Detect which cell encompasses the target text, then output its [X, Y] center coordinate. 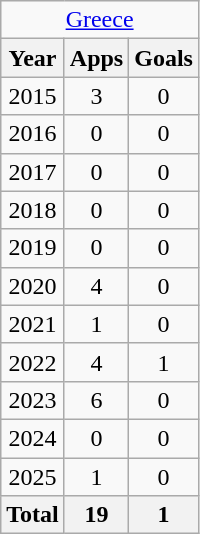
2025 [33, 477]
2016 [33, 134]
2022 [33, 362]
Year [33, 58]
6 [96, 400]
2015 [33, 96]
2020 [33, 286]
Greece [100, 20]
Goals [164, 58]
2021 [33, 324]
2023 [33, 400]
2018 [33, 210]
2017 [33, 172]
Total [33, 515]
19 [96, 515]
3 [96, 96]
2019 [33, 248]
Apps [96, 58]
2024 [33, 438]
